Output the [X, Y] coordinate of the center of the cell containing the given text.  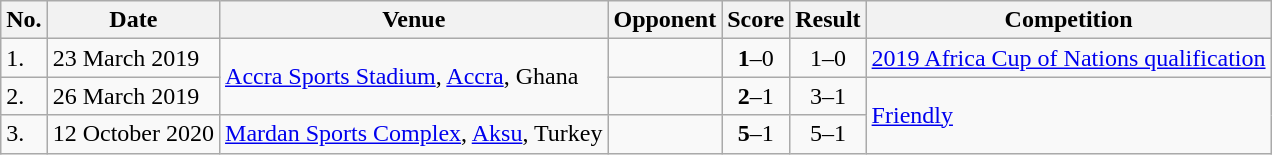
26 March 2019 [133, 96]
Opponent [665, 20]
No. [24, 20]
2019 Africa Cup of Nations qualification [1068, 58]
12 October 2020 [133, 134]
Friendly [1068, 115]
Result [828, 20]
2–1 [756, 96]
Score [756, 20]
Date [133, 20]
1. [24, 58]
Accra Sports Stadium, Accra, Ghana [414, 77]
3. [24, 134]
3–1 [828, 96]
Mardan Sports Complex, Aksu, Turkey [414, 134]
23 March 2019 [133, 58]
2. [24, 96]
Venue [414, 20]
Competition [1068, 20]
